Extract the [x, y] coordinate from the center of the cell holding the provided text.  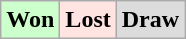
Lost [88, 20]
Draw [150, 20]
Won [30, 20]
